Locate the cell with the specified text and output its (x, y) center coordinate. 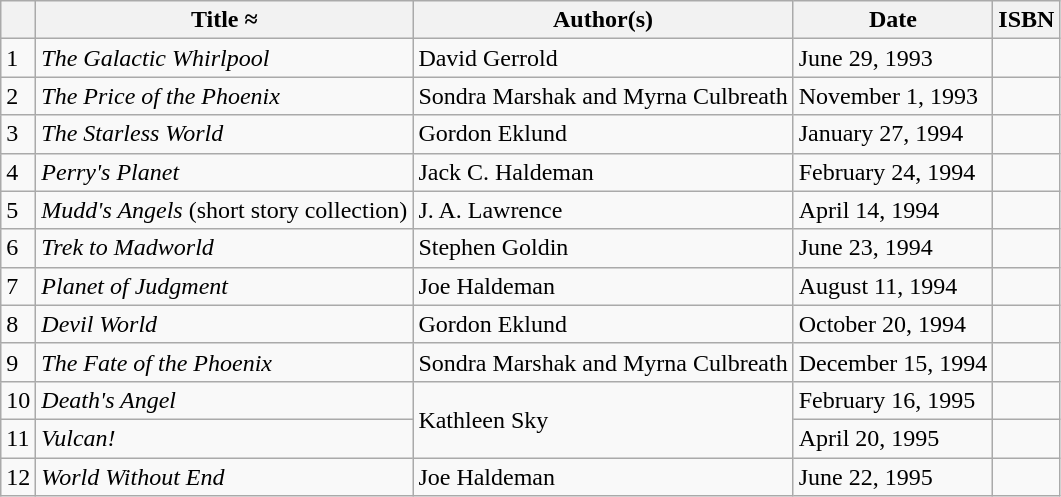
11 (18, 438)
Stephen Goldin (603, 248)
1 (18, 58)
Devil World (224, 324)
Mudd's Angels (short story collection) (224, 210)
November 1, 1993 (893, 96)
6 (18, 248)
April 20, 1995 (893, 438)
June 29, 1993 (893, 58)
June 22, 1995 (893, 477)
August 11, 1994 (893, 286)
10 (18, 400)
Author(s) (603, 20)
February 24, 1994 (893, 172)
8 (18, 324)
Perry's Planet (224, 172)
Planet of Judgment (224, 286)
October 20, 1994 (893, 324)
ISBN (1026, 20)
Date (893, 20)
Jack C. Haldeman (603, 172)
April 14, 1994 (893, 210)
J. A. Lawrence (603, 210)
Trek to Madworld (224, 248)
January 27, 1994 (893, 134)
June 23, 1994 (893, 248)
World Without End (224, 477)
7 (18, 286)
Kathleen Sky (603, 419)
David Gerrold (603, 58)
2 (18, 96)
Vulcan! (224, 438)
9 (18, 362)
The Fate of the Phoenix (224, 362)
12 (18, 477)
Title ≈ (224, 20)
5 (18, 210)
4 (18, 172)
The Galactic Whirlpool (224, 58)
3 (18, 134)
The Starless World (224, 134)
February 16, 1995 (893, 400)
December 15, 1994 (893, 362)
Death's Angel (224, 400)
The Price of the Phoenix (224, 96)
